Return the [X, Y] coordinate for the center point of the cell that contains the specified text.  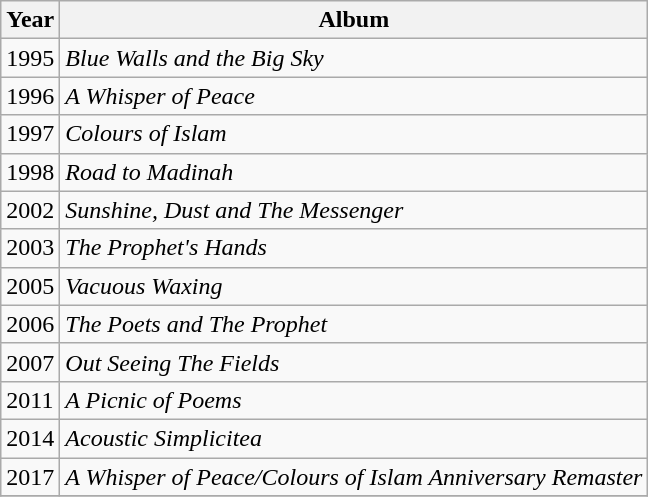
2007 [30, 362]
2002 [30, 210]
A Picnic of Poems [354, 400]
Road to Madinah [354, 172]
2006 [30, 324]
2005 [30, 286]
The Prophet's Hands [354, 248]
Year [30, 20]
Vacuous Waxing [354, 286]
1998 [30, 172]
Colours of Islam [354, 134]
2017 [30, 477]
Acoustic Simplicitea [354, 438]
1996 [30, 96]
1997 [30, 134]
2014 [30, 438]
Out Seeing The Fields [354, 362]
The Poets and The Prophet [354, 324]
2003 [30, 248]
A Whisper of Peace/Colours of Islam Anniversary Remaster [354, 477]
Sunshine, Dust and The Messenger [354, 210]
2011 [30, 400]
Blue Walls and the Big Sky [354, 58]
Album [354, 20]
A Whisper of Peace [354, 96]
1995 [30, 58]
